Capture the cell that displays the provided text and extract its (x, y) central coordinate. 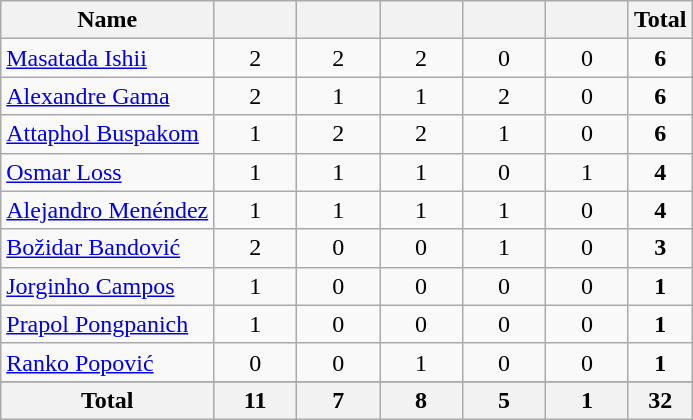
32 (660, 400)
Ranko Popović (108, 362)
7 (338, 400)
Jorginho Campos (108, 286)
8 (422, 400)
Alejandro Menéndez (108, 210)
3 (660, 248)
5 (504, 400)
Božidar Bandović (108, 248)
11 (256, 400)
Attaphol Buspakom (108, 134)
Name (108, 20)
Masatada Ishii (108, 58)
Osmar Loss (108, 172)
Alexandre Gama (108, 96)
Prapol Pongpanich (108, 324)
